Extract the (x, y) coordinate from the center of the cell holding the provided text.  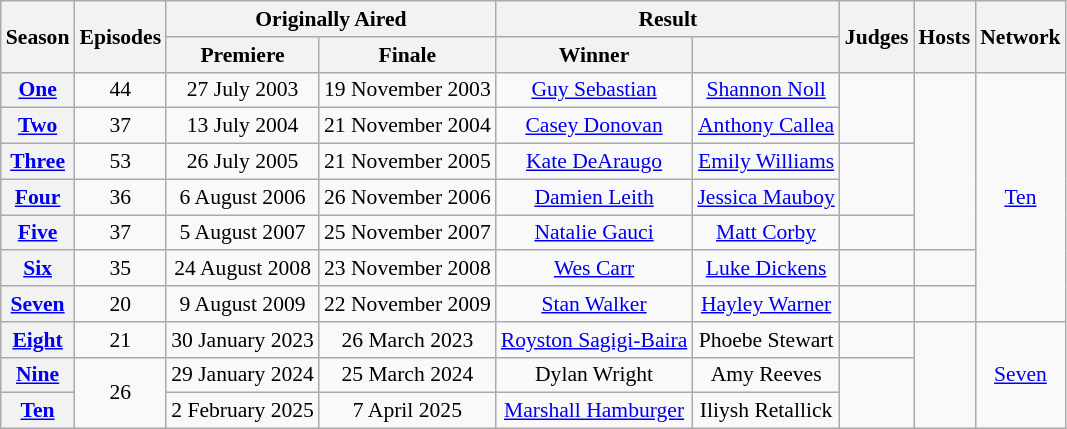
25 March 2024 (408, 375)
Eight (38, 340)
Damien Leith (594, 197)
21 November 2004 (408, 126)
Judges (877, 36)
Emily Williams (766, 162)
Episodes (120, 36)
Jessica Mauboy (766, 197)
Guy Sebastian (594, 90)
Iliysh Retallick (766, 411)
7 April 2025 (408, 411)
53 (120, 162)
Marshall Hamburger (594, 411)
21 November 2005 (408, 162)
Shannon Noll (766, 90)
Result (668, 19)
Hayley Warner (766, 304)
13 July 2004 (242, 126)
Stan Walker (594, 304)
Amy Reeves (766, 375)
36 (120, 197)
Premiere (242, 55)
Casey Donovan (594, 126)
2 February 2025 (242, 411)
Anthony Callea (766, 126)
Winner (594, 55)
Nine (38, 375)
Kate DeAraugo (594, 162)
Five (38, 233)
44 (120, 90)
Royston Sagigi-Baira (594, 340)
Matt Corby (766, 233)
Four (38, 197)
Finale (408, 55)
29 January 2024 (242, 375)
25 November 2007 (408, 233)
Phoebe Stewart (766, 340)
Six (38, 269)
Network (1020, 36)
Two (38, 126)
24 August 2008 (242, 269)
20 (120, 304)
Wes Carr (594, 269)
9 August 2009 (242, 304)
5 August 2007 (242, 233)
Natalie Gauci (594, 233)
Originally Aired (331, 19)
Luke Dickens (766, 269)
6 August 2006 (242, 197)
One (38, 90)
22 November 2009 (408, 304)
21 (120, 340)
19 November 2003 (408, 90)
26 March 2023 (408, 340)
23 November 2008 (408, 269)
26 July 2005 (242, 162)
Hosts (945, 36)
Three (38, 162)
Season (38, 36)
35 (120, 269)
26 (120, 392)
30 January 2023 (242, 340)
Dylan Wright (594, 375)
26 November 2006 (408, 197)
27 July 2003 (242, 90)
